Detect which cell encompasses the target text, then output its [X, Y] center coordinate. 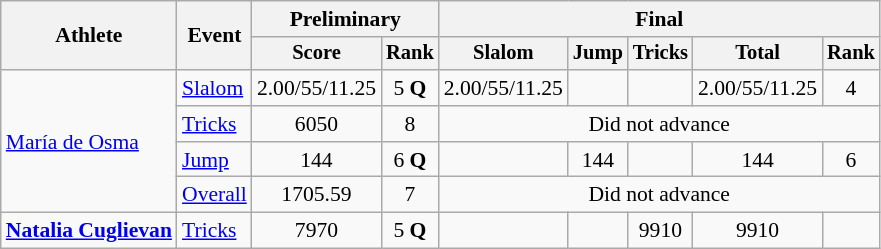
Total [758, 54]
8 [410, 124]
Event [214, 36]
4 [851, 88]
Final [660, 19]
6050 [316, 124]
6 Q [410, 160]
Athlete [89, 36]
Natalia Cuglievan [89, 231]
1705.59 [316, 195]
Overall [214, 195]
7970 [316, 231]
7 [410, 195]
Preliminary [346, 19]
Score [316, 54]
María de Osma [89, 141]
6 [851, 160]
